Detect which cell encompasses the target text, then output its [X, Y] center coordinate. 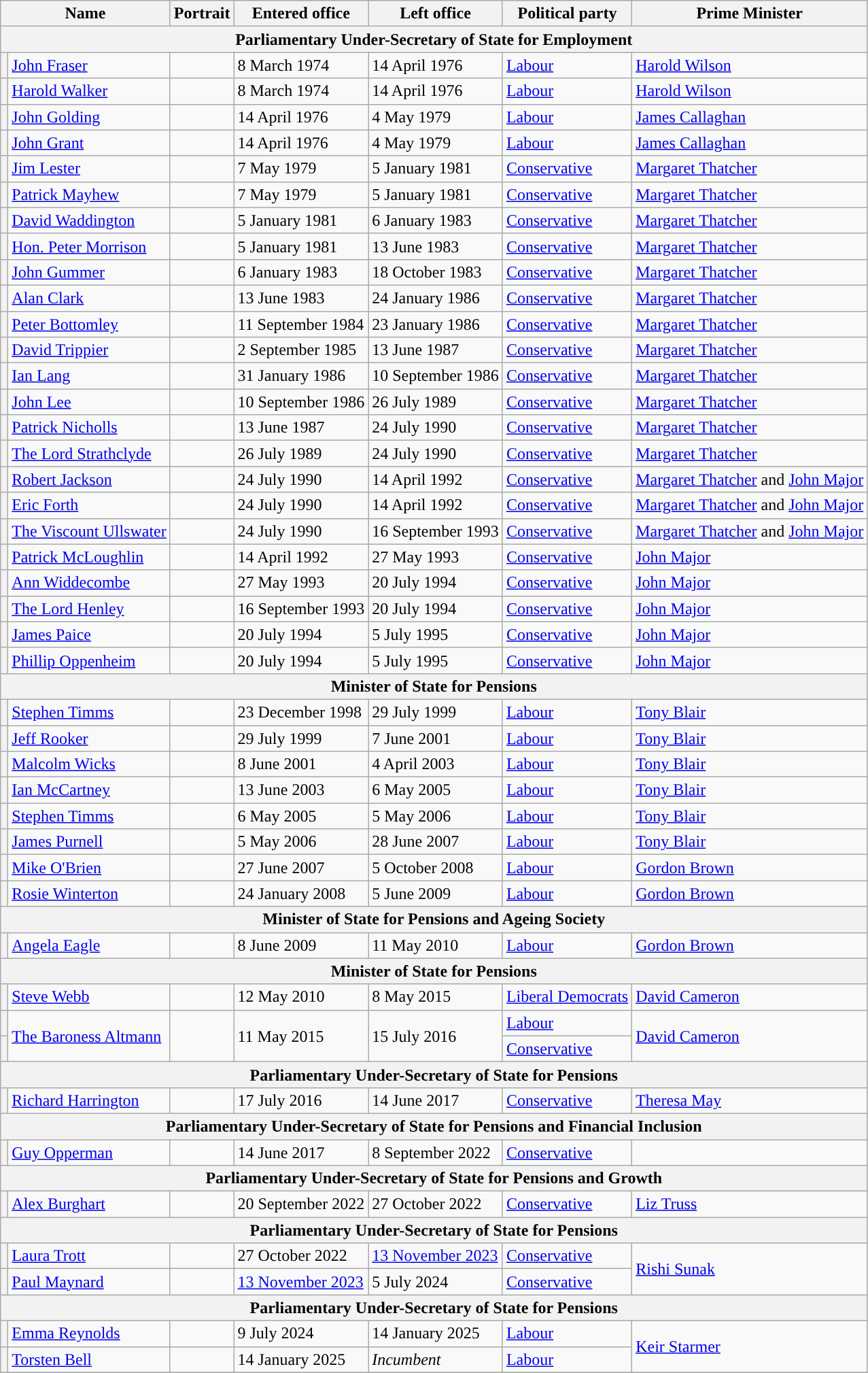
23 December 1998 [301, 712]
James Paice [89, 634]
24 January 2008 [301, 894]
28 June 2007 [436, 842]
Peter Bottomley [89, 324]
Minister of State for Pensions and Ageing Society [434, 919]
Liz Truss [750, 1204]
Jeff Rooker [89, 738]
5 October 2008 [436, 868]
Political party [567, 14]
Emma Reynolds [89, 1334]
Entered office [301, 14]
13 June 2003 [301, 790]
David Waddington [89, 220]
12 May 2010 [301, 997]
2 September 1985 [301, 350]
Patrick Nicholls [89, 428]
11 September 1984 [301, 324]
Keir Starmer [750, 1346]
Harold Walker [89, 91]
Prime Minister [750, 14]
7 June 2001 [436, 738]
20 September 2022 [301, 1204]
Portrait [202, 14]
Jim Lester [89, 169]
11 May 2010 [436, 945]
John Golding [89, 117]
Liberal Democrats [567, 997]
5 July 2024 [436, 1282]
Patrick Mayhew [89, 194]
Rishi Sunak [750, 1269]
11 May 2015 [301, 1036]
Malcolm Wicks [89, 764]
The Baroness Altmann [89, 1036]
4 April 2003 [436, 764]
Parliamentary Under-Secretary of State for Employment [434, 39]
Laura Trott [89, 1256]
John Lee [89, 402]
8 May 2015 [436, 997]
9 July 2024 [301, 1334]
5 June 2009 [436, 894]
Alan Clark [89, 298]
8 September 2022 [436, 1153]
23 January 1986 [436, 324]
24 January 1986 [436, 298]
John Gummer [89, 272]
Rosie Winterton [89, 894]
Paul Maynard [89, 1282]
Ann Widdecombe [89, 583]
Eric Forth [89, 505]
The Lord Strathclyde [89, 454]
Steve Webb [89, 997]
15 July 2016 [436, 1036]
Name [86, 14]
Richard Harrington [89, 1100]
Ian McCartney [89, 790]
Torsten Bell [89, 1359]
John Grant [89, 143]
18 October 1983 [436, 272]
Incumbent [436, 1359]
James Purnell [89, 842]
Guy Opperman [89, 1153]
The Lord Henley [89, 609]
Phillip Oppenheim [89, 660]
Parliamentary Under-Secretary of State for Pensions and Financial Inclusion [434, 1126]
Hon. Peter Morrison [89, 246]
27 June 2007 [301, 868]
Robert Jackson [89, 479]
Mike O'Brien [89, 868]
8 June 2001 [301, 764]
Alex Burghart [89, 1204]
Parliamentary Under-Secretary of State for Pensions and Growth [434, 1179]
David Trippier [89, 350]
The Viscount Ullswater [89, 531]
17 July 2016 [301, 1100]
Ian Lang [89, 376]
John Fraser [89, 65]
Left office [436, 14]
8 June 2009 [301, 945]
31 January 1986 [301, 376]
Angela Eagle [89, 945]
Theresa May [750, 1100]
Patrick McLoughlin [89, 557]
